Pinpoint the cell where the given text exists, returning its [X, Y] midpoint coordinate. 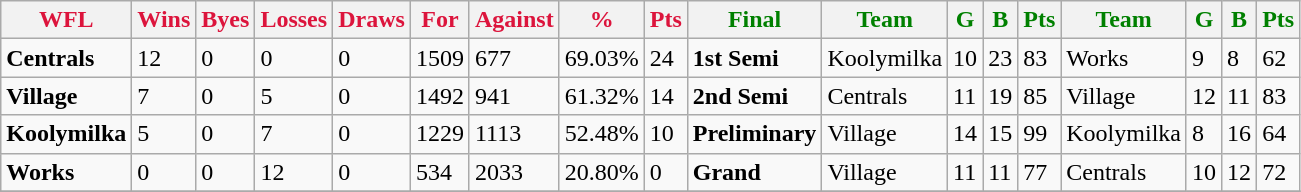
2033 [514, 172]
62 [1278, 58]
Wins [164, 20]
WFL [66, 20]
52.48% [602, 134]
677 [514, 58]
9 [1204, 58]
Against [514, 20]
85 [1040, 96]
19 [1000, 96]
Byes [226, 20]
69.03% [602, 58]
534 [440, 172]
72 [1278, 172]
24 [666, 58]
20.80% [602, 172]
1492 [440, 96]
61.32% [602, 96]
Grand [754, 172]
% [602, 20]
Preliminary [754, 134]
15 [1000, 134]
77 [1040, 172]
99 [1040, 134]
2nd Semi [754, 96]
1113 [514, 134]
16 [1240, 134]
941 [514, 96]
1st Semi [754, 58]
For [440, 20]
Final [754, 20]
Losses [294, 20]
64 [1278, 134]
1509 [440, 58]
23 [1000, 58]
Draws [372, 20]
1229 [440, 134]
